Provide the (X, Y) coordinate of the cell's center where the given text is located.  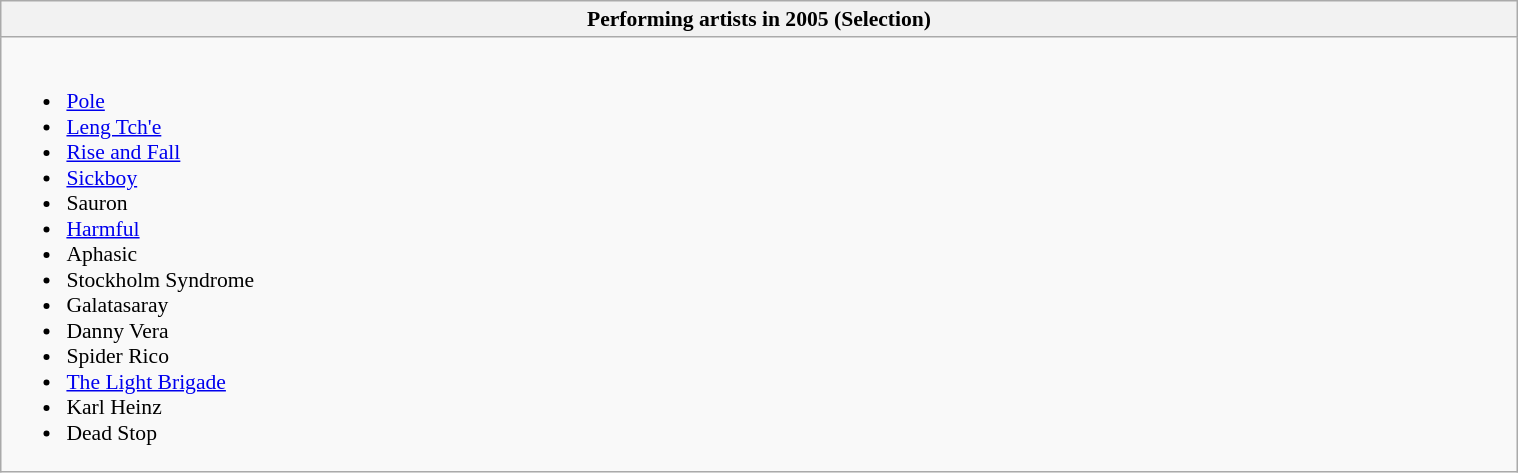
PoleLeng Tch'eRise and FallSickboySauronHarmfulAphasicStockholm SyndromeGalatasarayDanny VeraSpider RicoThe Light BrigadeKarl HeinzDead Stop (758, 254)
Performing artists in 2005 (Selection) (758, 19)
